Pinpoint the cell where the given text exists, returning its [X, Y] midpoint coordinate. 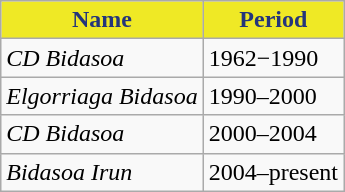
Name [102, 20]
Elgorriaga Bidasoa [102, 96]
2004–present [273, 172]
Period [273, 20]
2000–2004 [273, 134]
1990–2000 [273, 96]
Bidasoa Irun [102, 172]
1962−1990 [273, 58]
